Determine the (X, Y) coordinate at the center of the cell enclosing the given text.  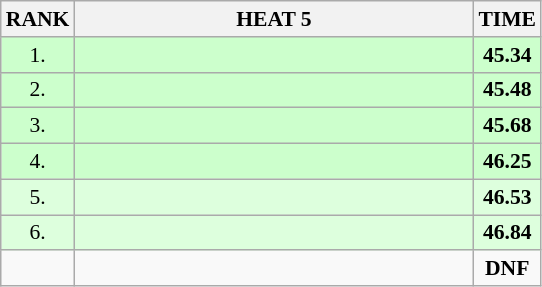
45.68 (507, 126)
4. (38, 162)
46.84 (507, 233)
5. (38, 197)
1. (38, 55)
DNF (507, 269)
6. (38, 233)
46.53 (507, 197)
45.34 (507, 55)
46.25 (507, 162)
2. (38, 90)
3. (38, 126)
RANK (38, 19)
45.48 (507, 90)
HEAT 5 (274, 19)
TIME (507, 19)
